Provide the (X, Y) coordinate of the cell's center where the given text is located.  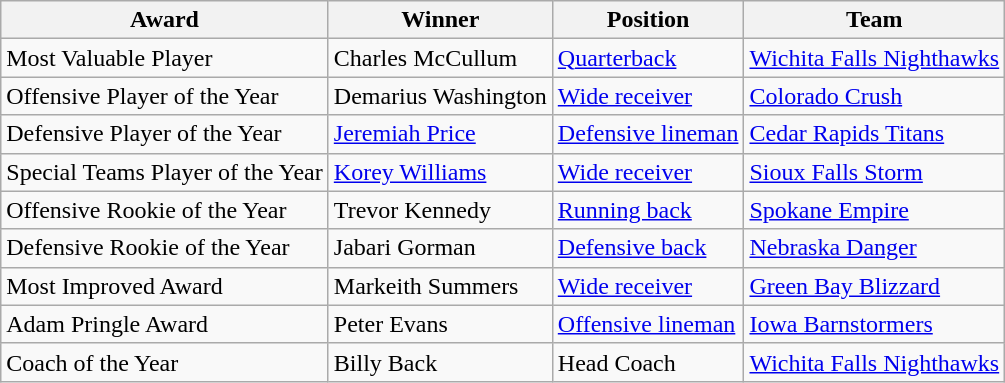
Winner (440, 20)
Team (874, 20)
Position (648, 20)
Iowa Barnstormers (874, 324)
Offensive Rookie of the Year (165, 210)
Green Bay Blizzard (874, 286)
Demarius Washington (440, 96)
Trevor Kennedy (440, 210)
Most Valuable Player (165, 58)
Colorado Crush (874, 96)
Sioux Falls Storm (874, 172)
Running back (648, 210)
Head Coach (648, 362)
Defensive Player of the Year (165, 134)
Jeremiah Price (440, 134)
Offensive Player of the Year (165, 96)
Peter Evans (440, 324)
Special Teams Player of the Year (165, 172)
Most Improved Award (165, 286)
Charles McCullum (440, 58)
Defensive back (648, 248)
Adam Pringle Award (165, 324)
Korey Williams (440, 172)
Nebraska Danger (874, 248)
Markeith Summers (440, 286)
Defensive Rookie of the Year (165, 248)
Offensive lineman (648, 324)
Coach of the Year (165, 362)
Jabari Gorman (440, 248)
Spokane Empire (874, 210)
Billy Back (440, 362)
Quarterback (648, 58)
Cedar Rapids Titans (874, 134)
Award (165, 20)
Defensive lineman (648, 134)
